Locate the cell with the specified text and output its [x, y] center coordinate. 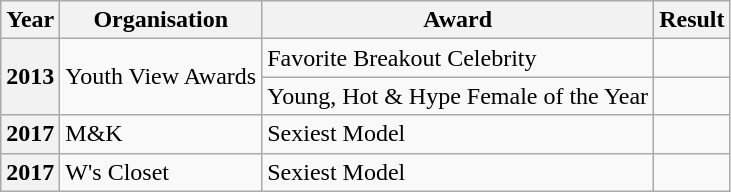
Young, Hot & Hype Female of the Year [458, 96]
Youth View Awards [161, 77]
Award [458, 20]
Organisation [161, 20]
M&K [161, 134]
2013 [30, 77]
Result [692, 20]
Favorite Breakout Celebrity [458, 58]
Year [30, 20]
W's Closet [161, 172]
